Capture the cell that displays the provided text and extract its [x, y] central coordinate. 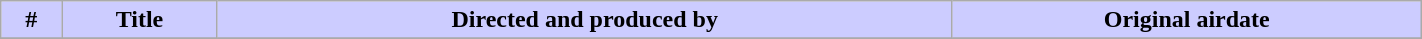
Title [140, 20]
# [32, 20]
Original airdate [1186, 20]
Directed and produced by [584, 20]
